Determine the [x, y] coordinate at the center of the cell enclosing the given text.  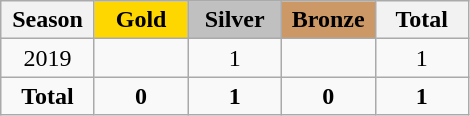
Silver [235, 20]
Season [48, 20]
Bronze [328, 20]
2019 [48, 58]
Gold [141, 20]
